Output the [x, y] coordinate of the center of the cell containing the given text.  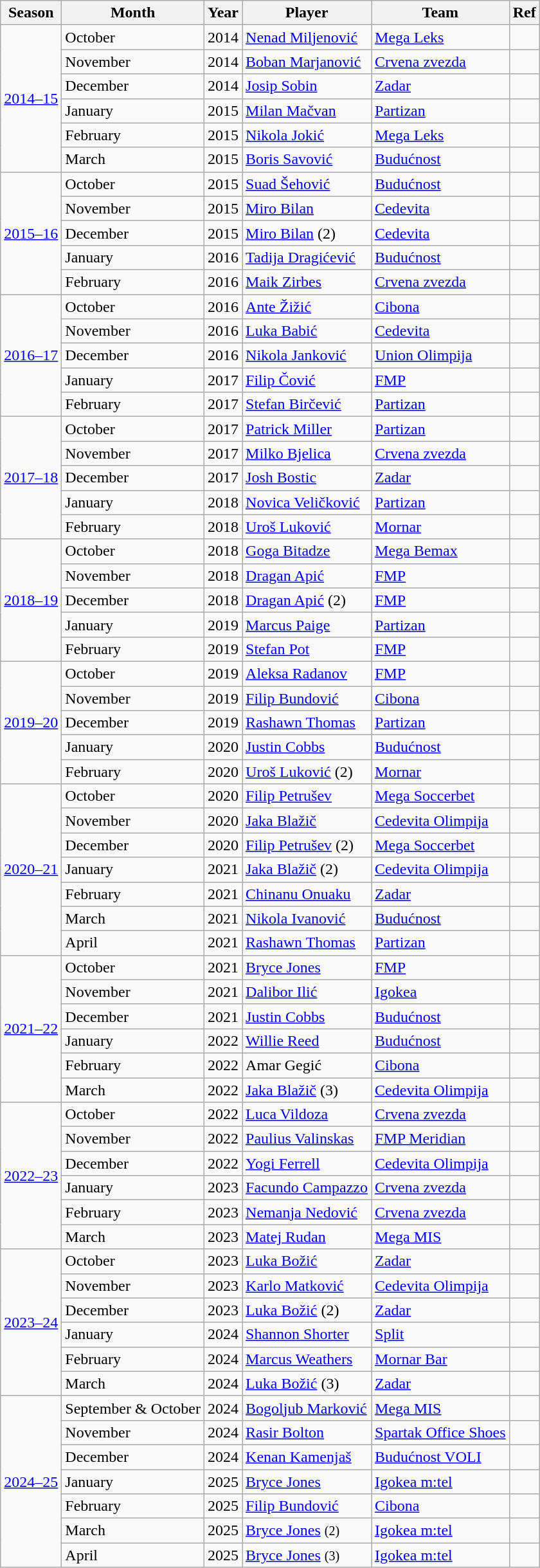
Dalibor Ilić [307, 992]
Marcus Paige [307, 624]
Nenad Miljenović [307, 37]
Stefan Birčević [307, 405]
Luka Božić [307, 1261]
Novica Veličković [307, 502]
Ref [525, 13]
Dragan Apić (2) [307, 600]
Nikola Jokić [307, 135]
Team [441, 13]
Bogoljub Marković [307, 1408]
Player [307, 13]
Patrick Miller [307, 429]
Josh Bostic [307, 478]
Goga Bitadze [307, 551]
Suad Šehović [307, 184]
Shannon Shorter [307, 1335]
Miro Bilan (2) [307, 233]
Karlo Matković [307, 1286]
Yogi Ferrell [307, 1163]
Aleksa Radanov [307, 673]
2021–22 [31, 1028]
Ante Žižić [307, 307]
Uroš Luković [307, 527]
Facundo Campazzo [307, 1188]
Luka Božić (2) [307, 1310]
Boban Marjanović [307, 62]
Luka Babić [307, 331]
Filip Petrušev [307, 796]
Split [441, 1335]
Year [222, 13]
Jaka Blažič [307, 821]
Willie Reed [307, 1041]
Filip Čović [307, 380]
2018–19 [31, 600]
Spartak Office Shoes [441, 1432]
Miro Bilan [307, 208]
2019–20 [31, 722]
Season [31, 13]
Union Olimpija [441, 356]
Mornar Bar [441, 1359]
September & October [133, 1408]
Jaka Blažič (3) [307, 1090]
Tadija Dragićević [307, 257]
Josip Sobin [307, 86]
Matej Rudan [307, 1237]
2014–15 [31, 98]
Uroš Luković (2) [307, 772]
Maik Zirbes [307, 282]
Filip Petrušev (2) [307, 845]
Boris Savović [307, 160]
2024–25 [31, 1481]
Luca Vildoza [307, 1115]
Stefan Pot [307, 649]
Rasir Bolton [307, 1432]
Nikola Janković [307, 356]
Dragan Apić [307, 576]
Paulius Valinskas [307, 1139]
Bryce Jones (2) [307, 1531]
Month [133, 13]
Marcus Weathers [307, 1359]
2016–17 [31, 356]
Budućnost VOLI [441, 1457]
2023–24 [31, 1322]
2015–16 [31, 233]
Milko Bjelica [307, 453]
Bryce Jones (3) [307, 1555]
Mega Bemax [441, 551]
FMP Meridian [441, 1139]
Jaka Blažič (2) [307, 870]
2017–18 [31, 478]
Nikola Ivanović [307, 918]
2020–21 [31, 870]
Kenan Kamenjaš [307, 1457]
Chinanu Onuaku [307, 894]
Luka Božić (3) [307, 1383]
Amar Gegić [307, 1065]
Igokea [441, 992]
Milan Mačvan [307, 111]
2022–23 [31, 1176]
Nemanja Nedović [307, 1212]
